Search for the cell housing the specified text and yield its (x, y) center coordinate. 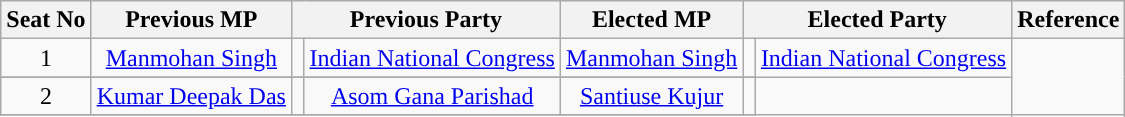
Seat No (46, 20)
Asom Gana Parishad (432, 96)
Elected MP (651, 20)
Previous MP (191, 20)
Kumar Deepak Das (191, 96)
Reference (1068, 20)
Previous Party (426, 20)
2 (46, 96)
1 (46, 58)
Santiuse Kujur (651, 96)
Elected Party (878, 20)
